Detect which cell encompasses the target text, then output its (x, y) center coordinate. 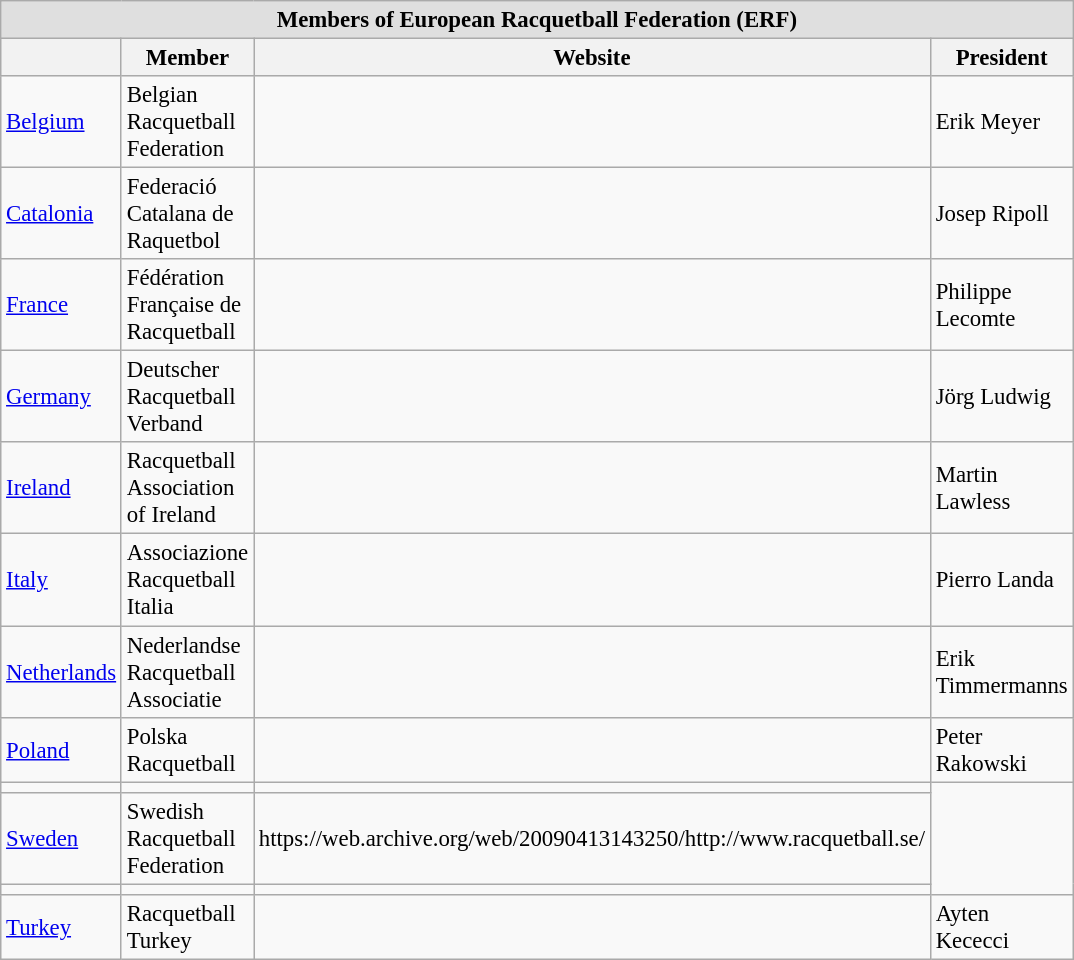
Ireland (62, 488)
Members of European Racquetball Federation (ERF) (537, 20)
Peter Rakowski (1002, 750)
Italy (62, 580)
Fédération Française de Racquetball (187, 305)
Belgium (62, 122)
Sweden (62, 838)
Catalonia (62, 214)
Poland (62, 750)
Swedish Racquetball Federation (187, 838)
Jörg Ludwig (1002, 397)
Polska Racquetball (187, 750)
Website (592, 58)
Racquetball Turkey (187, 928)
Erik Meyer (1002, 122)
Ayten Kececci (1002, 928)
President (1002, 58)
Belgian Racquetball Federation (187, 122)
France (62, 305)
Erik Timmermanns (1002, 672)
Philippe Lecomte (1002, 305)
Nederlandse Racquetball Associatie (187, 672)
Associazione Racquetball Italia (187, 580)
Turkey (62, 928)
Member (187, 58)
Martin Lawless (1002, 488)
Germany (62, 397)
Deutscher Racquetball Verband (187, 397)
Racquetball Association of Ireland (187, 488)
Josep Ripoll (1002, 214)
https://web.archive.org/web/20090413143250/http://www.racquetball.se/ (592, 838)
Pierro Landa (1002, 580)
Federació Catalana de Raquetbol (187, 214)
Netherlands (62, 672)
